Return the [x, y] coordinate for the center point of the cell that contains the specified text.  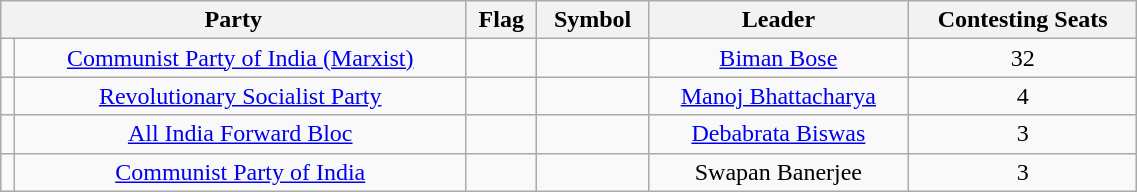
4 [1022, 96]
Swapan Banerjee [778, 172]
Revolutionary Socialist Party [240, 96]
Biman Bose [778, 58]
Debabrata Biswas [778, 134]
Manoj Bhattacharya [778, 96]
Leader [778, 20]
32 [1022, 58]
Communist Party of India [240, 172]
Symbol [592, 20]
All India Forward Bloc [240, 134]
Communist Party of India (Marxist) [240, 58]
Flag [502, 20]
Contesting Seats [1022, 20]
Party [234, 20]
